Search for the cell housing the specified text and yield its [X, Y] center coordinate. 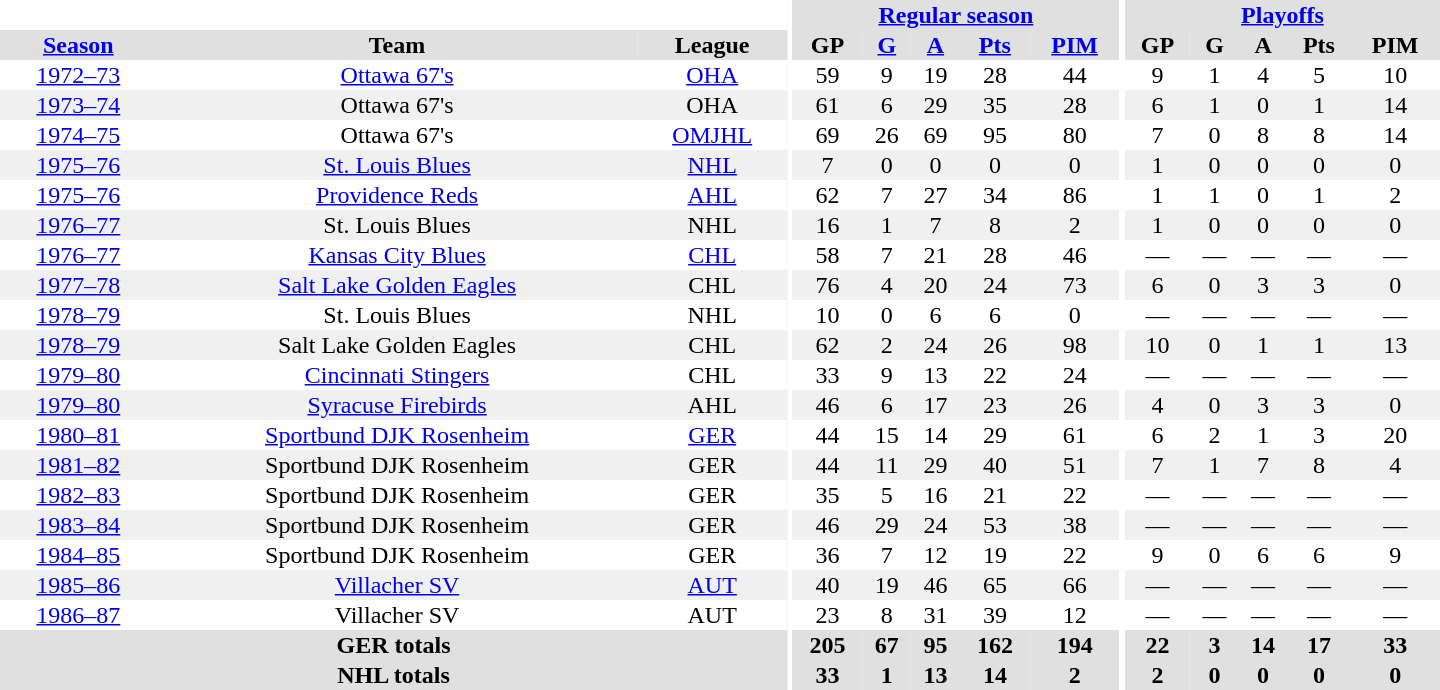
Providence Reds [398, 195]
51 [1074, 465]
1977–78 [78, 285]
162 [995, 645]
1974–75 [78, 135]
31 [936, 615]
GER totals [394, 645]
194 [1074, 645]
1984–85 [78, 555]
59 [827, 75]
Regular season [956, 15]
1981–82 [78, 465]
15 [888, 435]
Playoffs [1282, 15]
76 [827, 285]
League [712, 45]
86 [1074, 195]
Kansas City Blues [398, 255]
67 [888, 645]
73 [1074, 285]
27 [936, 195]
1983–84 [78, 525]
39 [995, 615]
38 [1074, 525]
1972–73 [78, 75]
Cincinnati Stingers [398, 375]
OMJHL [712, 135]
1986–87 [78, 615]
66 [1074, 585]
1980–81 [78, 435]
53 [995, 525]
58 [827, 255]
80 [1074, 135]
65 [995, 585]
98 [1074, 345]
NHL totals [394, 675]
36 [827, 555]
Syracuse Firebirds [398, 405]
11 [888, 465]
34 [995, 195]
1982–83 [78, 495]
1973–74 [78, 105]
Team [398, 45]
1985–86 [78, 585]
Season [78, 45]
205 [827, 645]
